From the cell containing the given text, extract its center point as (X, Y) coordinate. 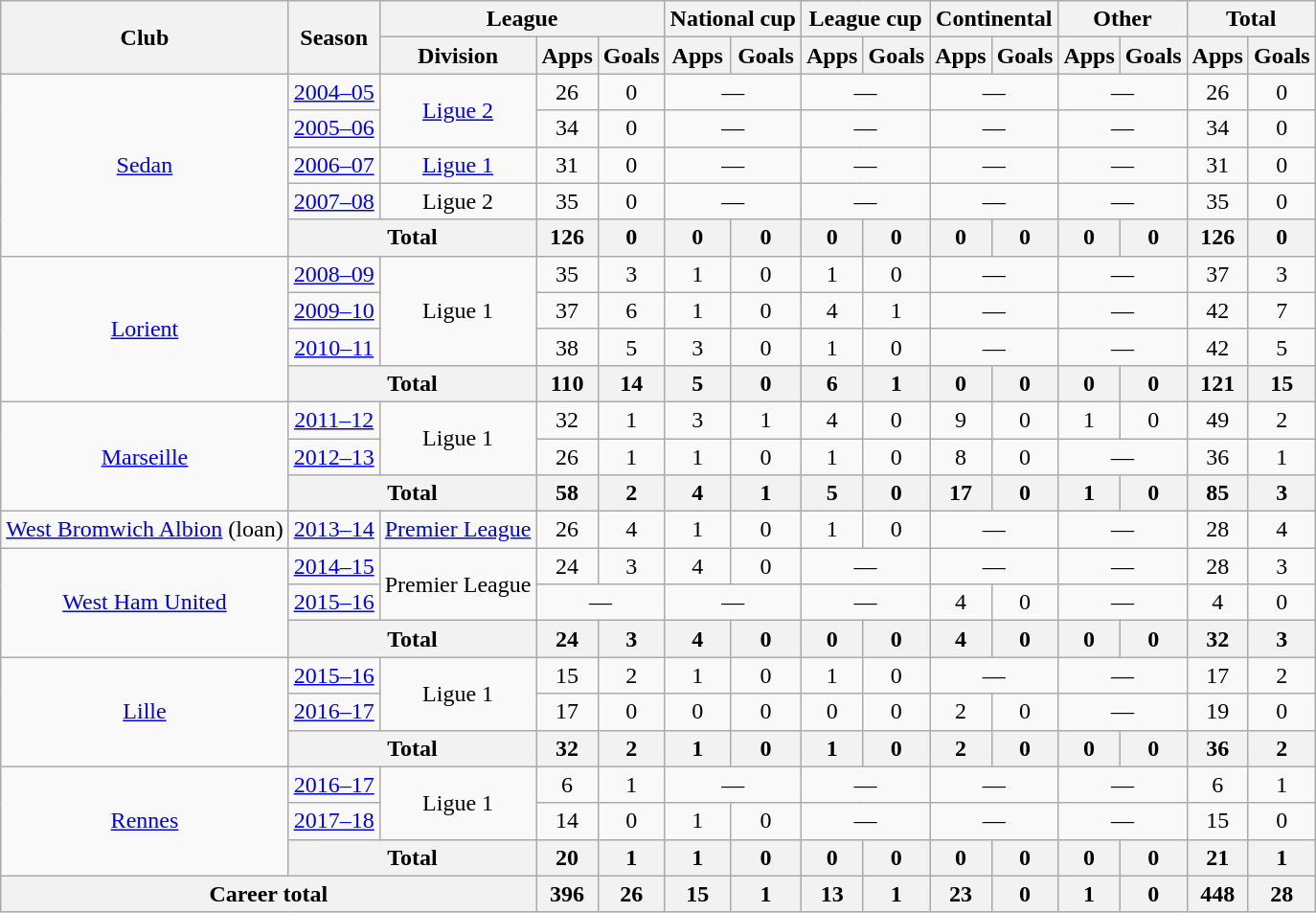
Season (333, 37)
2011–12 (333, 420)
7 (1282, 310)
National cup (733, 19)
Career total (268, 894)
2017–18 (333, 821)
2010–11 (333, 347)
448 (1217, 894)
19 (1217, 712)
League cup (866, 19)
2006–07 (333, 165)
13 (832, 894)
21 (1217, 857)
8 (961, 457)
23 (961, 894)
Continental (994, 19)
Rennes (145, 821)
38 (567, 347)
Division (458, 56)
West Ham United (145, 603)
49 (1217, 420)
2007–08 (333, 201)
2008–09 (333, 274)
Club (145, 37)
Marseille (145, 456)
Other (1123, 19)
2004–05 (333, 92)
Lille (145, 712)
2009–10 (333, 310)
9 (961, 420)
110 (567, 383)
20 (567, 857)
2013–14 (333, 530)
Sedan (145, 165)
58 (567, 493)
Lorient (145, 329)
121 (1217, 383)
League (522, 19)
2012–13 (333, 457)
2005–06 (333, 128)
2014–15 (333, 566)
West Bromwich Albion (loan) (145, 530)
396 (567, 894)
85 (1217, 493)
